Search for the cell housing the specified text and yield its (X, Y) center coordinate. 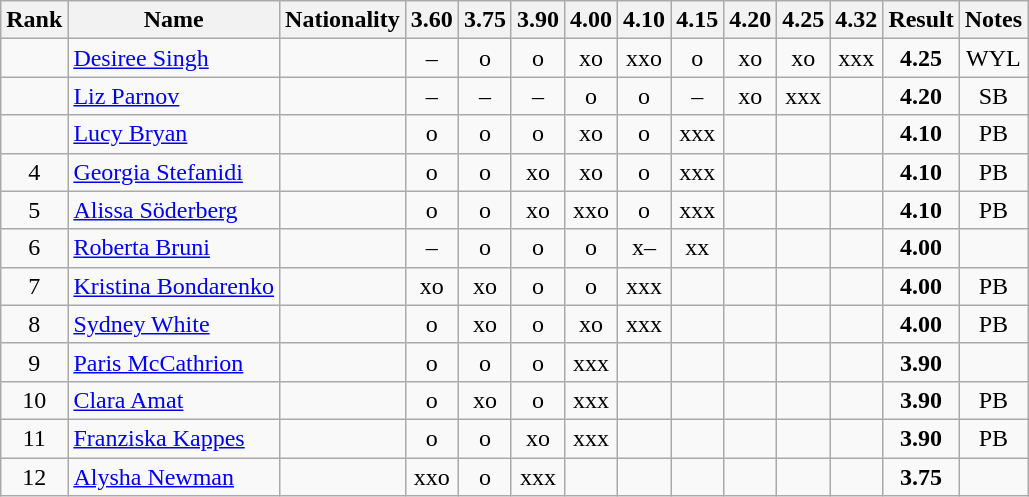
Desiree Singh (174, 58)
12 (34, 477)
11 (34, 438)
3.60 (432, 20)
9 (34, 362)
4 (34, 172)
8 (34, 324)
4.32 (856, 20)
Clara Amat (174, 400)
5 (34, 210)
Notes (993, 20)
WYL (993, 58)
Name (174, 20)
6 (34, 248)
Franziska Kappes (174, 438)
Nationality (343, 20)
Rank (34, 20)
Lucy Bryan (174, 134)
xx (698, 248)
Roberta Bruni (174, 248)
Paris McCathrion (174, 362)
x– (644, 248)
10 (34, 400)
4.15 (698, 20)
Liz Parnov (174, 96)
7 (34, 286)
Alissa Söderberg (174, 210)
Sydney White (174, 324)
SB (993, 96)
Georgia Stefanidi (174, 172)
Kristina Bondarenko (174, 286)
Alysha Newman (174, 477)
Result (921, 20)
